Find where the given text appears and provide that cell's center as [X, Y] coordinate. 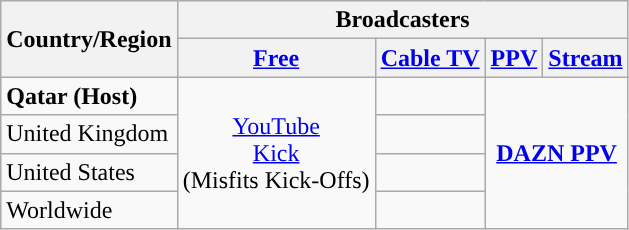
Worldwide [89, 210]
Free [276, 58]
United Kingdom [89, 134]
PPV [514, 58]
Qatar (Host) [89, 96]
Broadcasters [402, 20]
Cable TV [430, 58]
YouTube Kick (Misfits Kick-Offs) [276, 153]
Stream [586, 58]
United States [89, 172]
DAZN PPV [556, 153]
Country/Region [89, 39]
